Return the (X, Y) coordinate for the center point of the cell that contains the specified text.  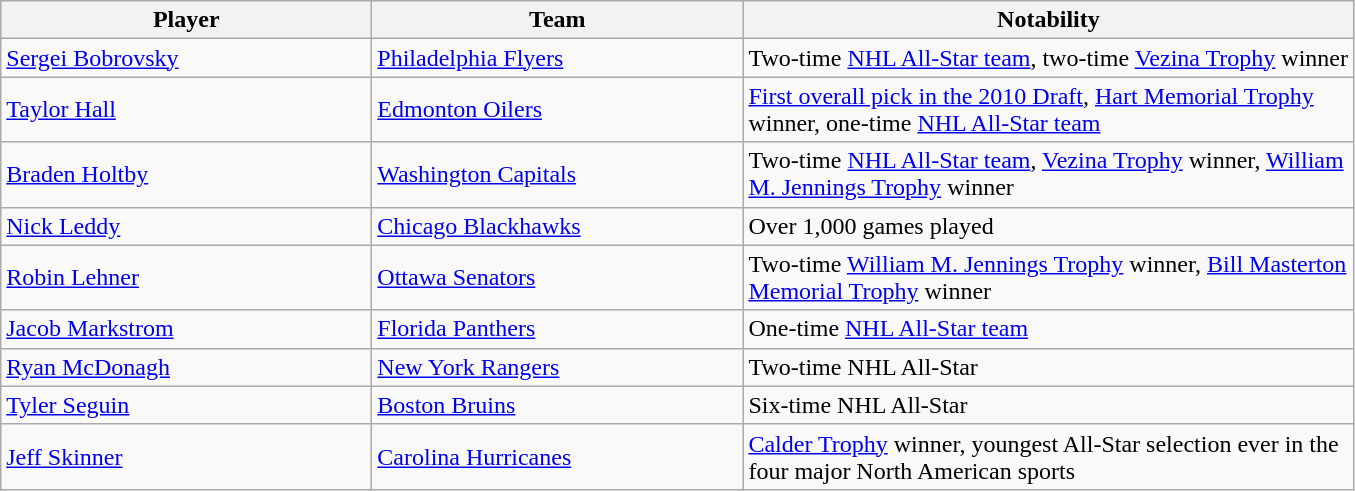
Florida Panthers (558, 329)
First overall pick in the 2010 Draft, Hart Memorial Trophy winner, one-time NHL All-Star team (1048, 110)
One-time NHL All-Star team (1048, 329)
Boston Bruins (558, 405)
Jacob Markstrom (186, 329)
Jeff Skinner (186, 456)
Six-time NHL All-Star (1048, 405)
Robin Lehner (186, 278)
New York Rangers (558, 367)
Edmonton Oilers (558, 110)
Two-time NHL All-Star team, two-time Vezina Trophy winner (1048, 58)
Braden Holtby (186, 174)
Philadelphia Flyers (558, 58)
Ryan McDonagh (186, 367)
Team (558, 20)
Taylor Hall (186, 110)
Two-time NHL All-Star (1048, 367)
Chicago Blackhawks (558, 226)
Washington Capitals (558, 174)
Over 1,000 games played (1048, 226)
Nick Leddy (186, 226)
Two-time NHL All-Star team, Vezina Trophy winner, William M. Jennings Trophy winner (1048, 174)
Tyler Seguin (186, 405)
Ottawa Senators (558, 278)
Carolina Hurricanes (558, 456)
Two-time William M. Jennings Trophy winner, Bill Masterton Memorial Trophy winner (1048, 278)
Notability (1048, 20)
Sergei Bobrovsky (186, 58)
Player (186, 20)
Calder Trophy winner, youngest All-Star selection ever in the four major North American sports (1048, 456)
